Detect which cell encompasses the target text, then output its (X, Y) center coordinate. 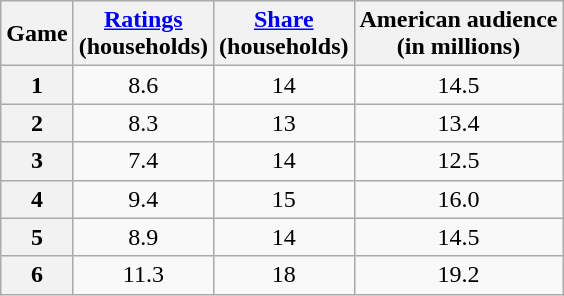
8.6 (143, 85)
5 (37, 237)
Share(households) (284, 34)
9.4 (143, 199)
7.4 (143, 161)
4 (37, 199)
19.2 (458, 275)
Ratings(households) (143, 34)
13 (284, 123)
12.5 (458, 161)
16.0 (458, 199)
11.3 (143, 275)
Game (37, 34)
American audience(in millions) (458, 34)
13.4 (458, 123)
8.3 (143, 123)
2 (37, 123)
3 (37, 161)
15 (284, 199)
6 (37, 275)
18 (284, 275)
8.9 (143, 237)
1 (37, 85)
